Find where the given text appears and provide that cell's center as [X, Y] coordinate. 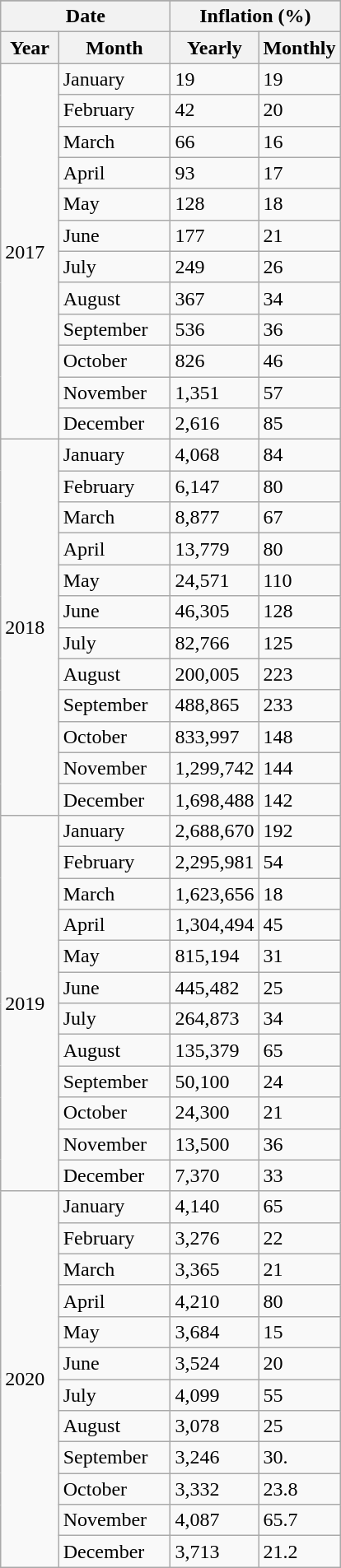
2020 [30, 1380]
66 [214, 142]
3,332 [214, 1489]
17 [300, 173]
21.2 [300, 1552]
200,005 [214, 674]
50,100 [214, 1082]
85 [300, 424]
1,351 [214, 393]
3,365 [214, 1269]
223 [300, 674]
3,276 [214, 1238]
22 [300, 1238]
1,299,742 [214, 768]
93 [214, 173]
833,997 [214, 737]
4,140 [214, 1207]
445,482 [214, 988]
Year [30, 48]
4,099 [214, 1395]
2017 [30, 252]
24,571 [214, 580]
65.7 [300, 1520]
33 [300, 1175]
488,865 [214, 705]
3,713 [214, 1552]
1,304,494 [214, 925]
26 [300, 267]
13,779 [214, 549]
815,194 [214, 956]
2,616 [214, 424]
31 [300, 956]
7,370 [214, 1175]
8,877 [214, 518]
30. [300, 1458]
4,087 [214, 1520]
Month [114, 48]
84 [300, 455]
Date [86, 16]
4,068 [214, 455]
148 [300, 737]
144 [300, 768]
6,147 [214, 486]
2,688,670 [214, 831]
3,078 [214, 1426]
1,623,656 [214, 893]
2019 [30, 1003]
16 [300, 142]
46 [300, 361]
42 [214, 110]
3,524 [214, 1363]
192 [300, 831]
57 [300, 393]
125 [300, 643]
45 [300, 925]
142 [300, 799]
2018 [30, 627]
55 [300, 1395]
3,246 [214, 1458]
24,300 [214, 1113]
3,684 [214, 1332]
2,295,981 [214, 862]
13,500 [214, 1144]
46,305 [214, 612]
67 [300, 518]
177 [214, 235]
249 [214, 267]
264,873 [214, 1019]
826 [214, 361]
135,379 [214, 1050]
82,766 [214, 643]
Yearly [214, 48]
15 [300, 1332]
54 [300, 862]
24 [300, 1082]
4,210 [214, 1300]
Monthly [300, 48]
Inflation (%) [255, 16]
233 [300, 705]
536 [214, 329]
1,698,488 [214, 799]
110 [300, 580]
23.8 [300, 1489]
367 [214, 298]
